Locate the cell with the specified text and output its (X, Y) center coordinate. 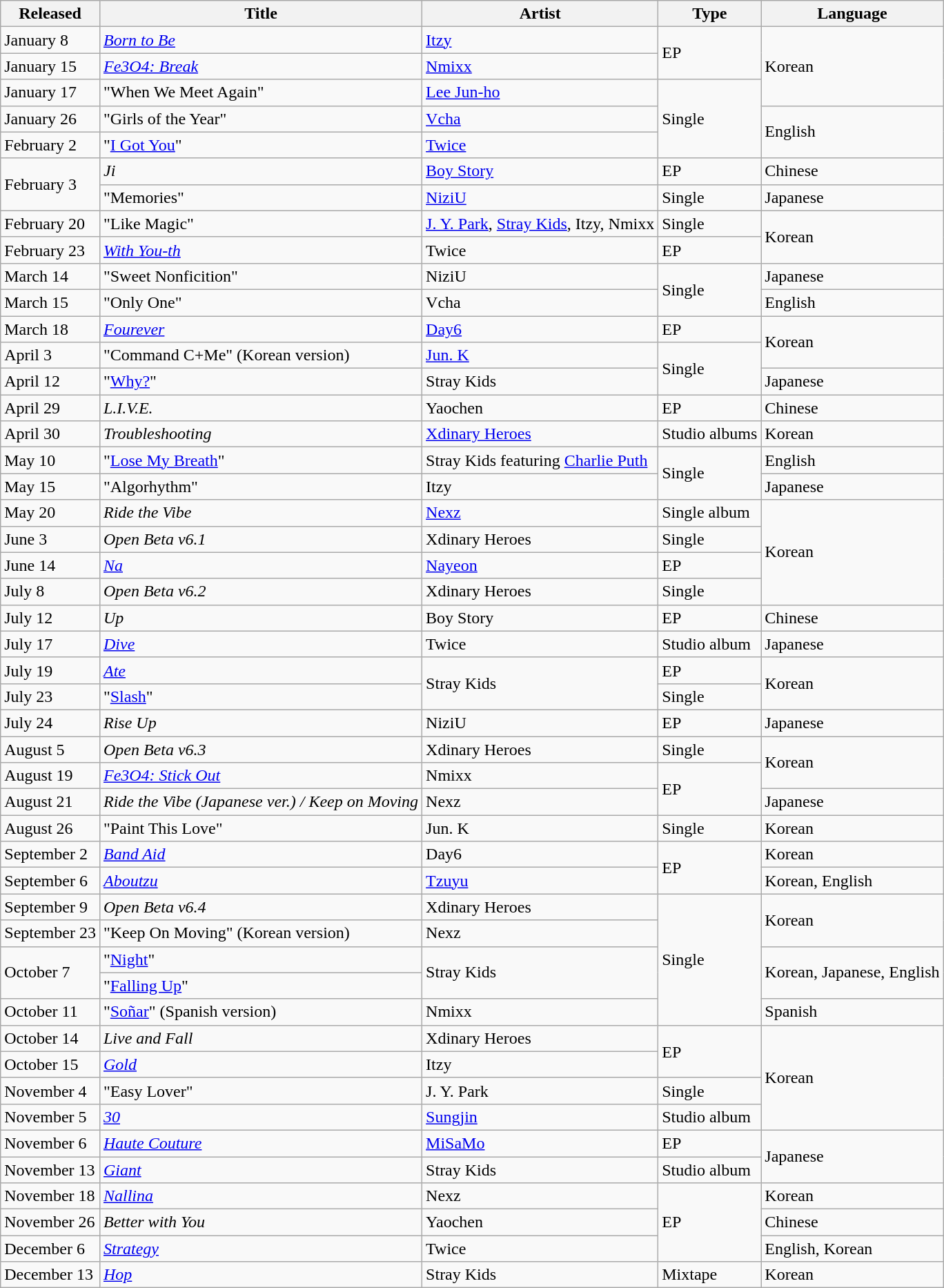
Mixtape (709, 1275)
Band Aid (261, 855)
"Soñar" (Spanish version) (261, 1012)
Nallina (261, 1196)
English, Korean (852, 1249)
Korean, Japanese, English (852, 973)
Language (852, 14)
January 8 (50, 40)
October 7 (50, 973)
"Easy Lover" (261, 1091)
September 9 (50, 907)
Dive (261, 644)
Open Beta v6.4 (261, 907)
Open Beta v6.2 (261, 592)
Up (261, 618)
February 2 (50, 145)
"Command C+Me" (Korean version) (261, 355)
October 14 (50, 1038)
"Memories" (261, 197)
Type (709, 14)
January 26 (50, 119)
April 12 (50, 382)
July 12 (50, 618)
January 17 (50, 92)
Na (261, 565)
"Why?" (261, 382)
Open Beta v6.1 (261, 539)
November 13 (50, 1170)
March 15 (50, 302)
"Night" (261, 959)
J. Y. Park, Stray Kids, Itzy, Nmixx (540, 224)
February 20 (50, 224)
"Falling Up" (261, 986)
"Sweet Nonficition" (261, 276)
Lee Jun-ho (540, 92)
August 21 (50, 802)
"Girls of the Year" (261, 119)
Giant (261, 1170)
August 26 (50, 828)
Fe3O4: Break (261, 66)
MiSaMo (540, 1143)
Rise Up (261, 723)
September 6 (50, 881)
April 3 (50, 355)
May 20 (50, 513)
Stray Kids featuring Charlie Puth (540, 460)
Fourever (261, 329)
30 (261, 1117)
J. Y. Park (540, 1091)
Hop (261, 1275)
July 19 (50, 670)
April 29 (50, 408)
Korean, English (852, 881)
Open Beta v6.3 (261, 749)
Ride the Vibe (261, 513)
July 24 (50, 723)
Gold (261, 1064)
March 14 (50, 276)
December 6 (50, 1249)
November 6 (50, 1143)
August 5 (50, 749)
October 11 (50, 1012)
November 26 (50, 1222)
Troubleshooting (261, 434)
January 15 (50, 66)
April 30 (50, 434)
L.I.V.E. (261, 408)
"Paint This Love" (261, 828)
August 19 (50, 776)
Fe3O4: Stick Out (261, 776)
September 2 (50, 855)
October 15 (50, 1064)
May 15 (50, 487)
"Lose My Breath" (261, 460)
"Like Magic" (261, 224)
July 23 (50, 696)
November 18 (50, 1196)
Live and Fall (261, 1038)
"Only One" (261, 302)
June 3 (50, 539)
Spanish (852, 1012)
July 8 (50, 592)
Tzuyu (540, 881)
Ji (261, 171)
Better with You (261, 1222)
Strategy (261, 1249)
February 3 (50, 184)
"Slash" (261, 696)
July 17 (50, 644)
December 13 (50, 1275)
"Keep On Moving" (Korean version) (261, 933)
Ride the Vibe (Japanese ver.) / Keep on Moving (261, 802)
May 10 (50, 460)
November 4 (50, 1091)
March 18 (50, 329)
June 14 (50, 565)
Released (50, 14)
September 23 (50, 933)
Sungjin (540, 1117)
Studio albums (709, 434)
Ate (261, 670)
November 5 (50, 1117)
Aboutzu (261, 881)
February 23 (50, 250)
Born to Be (261, 40)
"When We Meet Again" (261, 92)
Title (261, 14)
"I Got You" (261, 145)
With You-th (261, 250)
Artist (540, 14)
"Algorhythm" (261, 487)
Haute Couture (261, 1143)
Single album (709, 513)
Nayeon (540, 565)
